Return (X, Y) of the center of cell containing provided text 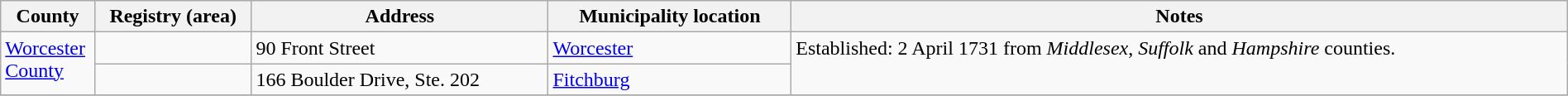
90 Front Street (400, 48)
Registry (area) (172, 17)
Notes (1179, 17)
Address (400, 17)
County (48, 17)
Municipality location (670, 17)
166 Boulder Drive, Ste. 202 (400, 79)
Worcester (670, 48)
Established: 2 April 1731 from Middlesex, Suffolk and Hampshire counties. (1179, 64)
Fitchburg (670, 79)
Worcester County (48, 64)
